From the cell containing the given text, extract its center point as [x, y] coordinate. 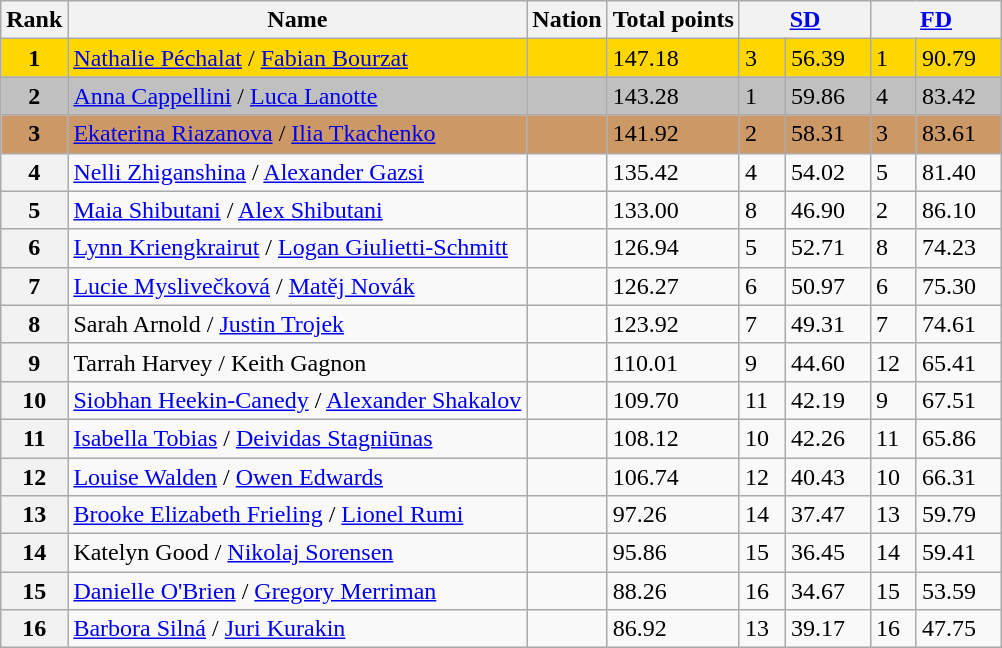
49.31 [828, 324]
Brooke Elizabeth Frieling / Lionel Rumi [298, 515]
97.26 [673, 515]
53.59 [958, 591]
Siobhan Heekin-Canedy / Alexander Shakalov [298, 400]
75.30 [958, 286]
108.12 [673, 438]
Barbora Silná / Juri Kurakin [298, 629]
Nelli Zhiganshina / Alexander Gazsi [298, 172]
123.92 [673, 324]
58.31 [828, 134]
44.60 [828, 362]
46.90 [828, 210]
141.92 [673, 134]
67.51 [958, 400]
Katelyn Good / Nikolaj Sorensen [298, 553]
54.02 [828, 172]
36.45 [828, 553]
95.86 [673, 553]
39.17 [828, 629]
Rank [34, 20]
47.75 [958, 629]
Total points [673, 20]
110.01 [673, 362]
50.97 [828, 286]
135.42 [673, 172]
109.70 [673, 400]
Anna Cappellini / Luca Lanotte [298, 96]
Sarah Arnold / Justin Trojek [298, 324]
143.28 [673, 96]
90.79 [958, 58]
Isabella Tobias / Deividas Stagniūnas [298, 438]
65.41 [958, 362]
Name [298, 20]
Lynn Kriengkrairut / Logan Giulietti-Schmitt [298, 248]
83.61 [958, 134]
106.74 [673, 477]
Lucie Myslivečková / Matěj Novák [298, 286]
40.43 [828, 477]
147.18 [673, 58]
37.47 [828, 515]
Danielle O'Brien / Gregory Merriman [298, 591]
Maia Shibutani / Alex Shibutani [298, 210]
Tarrah Harvey / Keith Gagnon [298, 362]
66.31 [958, 477]
59.41 [958, 553]
Nathalie Péchalat / Fabian Bourzat [298, 58]
59.79 [958, 515]
42.26 [828, 438]
83.42 [958, 96]
SD [804, 20]
FD [936, 20]
Nation [567, 20]
52.71 [828, 248]
59.86 [828, 96]
126.94 [673, 248]
74.23 [958, 248]
56.39 [828, 58]
Louise Walden / Owen Edwards [298, 477]
Ekaterina Riazanova / Ilia Tkachenko [298, 134]
74.61 [958, 324]
86.10 [958, 210]
34.67 [828, 591]
65.86 [958, 438]
126.27 [673, 286]
81.40 [958, 172]
133.00 [673, 210]
86.92 [673, 629]
88.26 [673, 591]
42.19 [828, 400]
